Return (X, Y) of the center of cell containing provided text 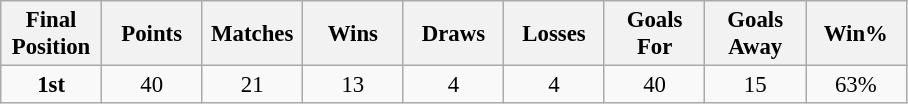
21 (252, 85)
63% (856, 85)
Final Position (52, 34)
Goals For (654, 34)
Win% (856, 34)
Draws (454, 34)
Points (152, 34)
Wins (354, 34)
Losses (554, 34)
15 (756, 85)
1st (52, 85)
13 (354, 85)
Matches (252, 34)
Goals Away (756, 34)
